Pinpoint the cell where the given text exists, returning its (x, y) midpoint coordinate. 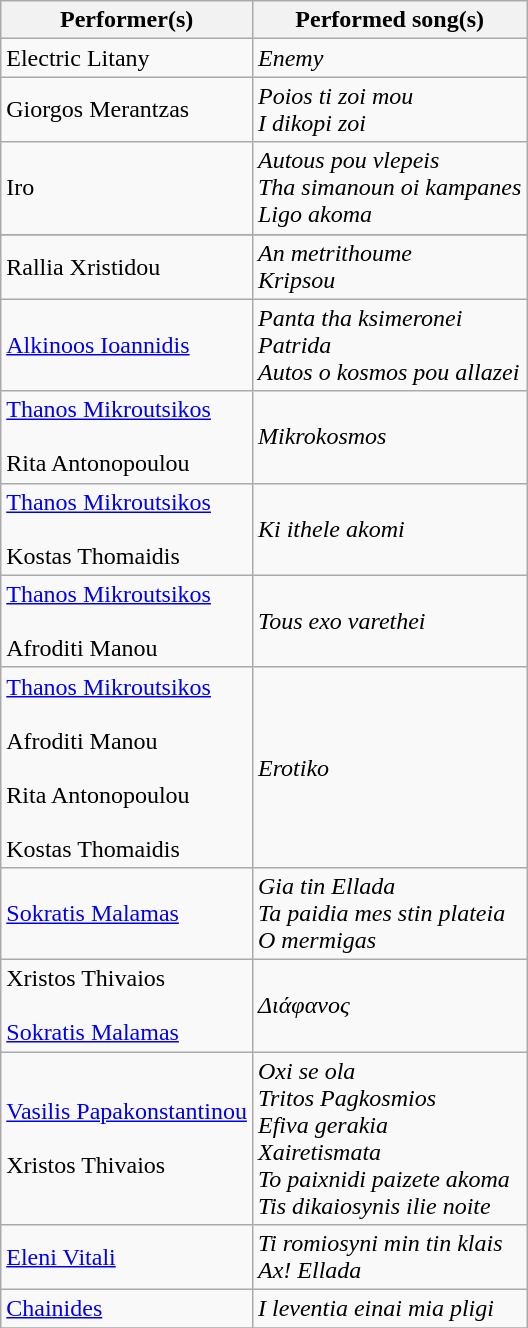
Chainides (127, 1309)
Ki ithele akomi (389, 529)
Enemy (389, 58)
Sokratis Malamas (127, 913)
Erotiko (389, 767)
Autous pou vlepeis Tha simanoun oi kampanes Ligo akoma (389, 188)
Eleni Vitali (127, 1258)
Electric Litany (127, 58)
Performer(s) (127, 20)
Rallia Xristidou (127, 266)
Thanos MikroutsikosAfroditi Manou (127, 621)
Vasilis PapakonstantinouXristos Thivaios (127, 1138)
Thanos MikroutsikosKostas Thomaidis (127, 529)
Performed song(s) (389, 20)
Gia tin ElladaTa paidia mes stin plateia O mermigas (389, 913)
An metrithoume Kripsou (389, 266)
Διάφανος (389, 1005)
Iro (127, 188)
Oxi se olaTritos PagkosmiosEfiva gerakiaXairetismataTo paixnidi paizete akomaTis dikaiosynis ilie noite (389, 1138)
Thanos MikroutsikosRita Antonopoulou (127, 437)
Thanos MikroutsikosAfroditi ManouRita AntonopoulouKostas Thomaidis (127, 767)
Tous exo varethei (389, 621)
Ti romiosyni min tin klaisAx! Ellada (389, 1258)
Alkinoos Ioannidis (127, 345)
Mikrokosmos (389, 437)
Xristos ThivaiosSokratis Malamas (127, 1005)
Panta tha ksimeroneiPatridaAutos o kosmos pou allazei (389, 345)
I leventia einai mia pligi (389, 1309)
Giorgos Merantzas (127, 110)
Poios ti zoi mou I dikopi zoi (389, 110)
